For the text-containing cell, return its midpoint in (X, Y) coordinate format. 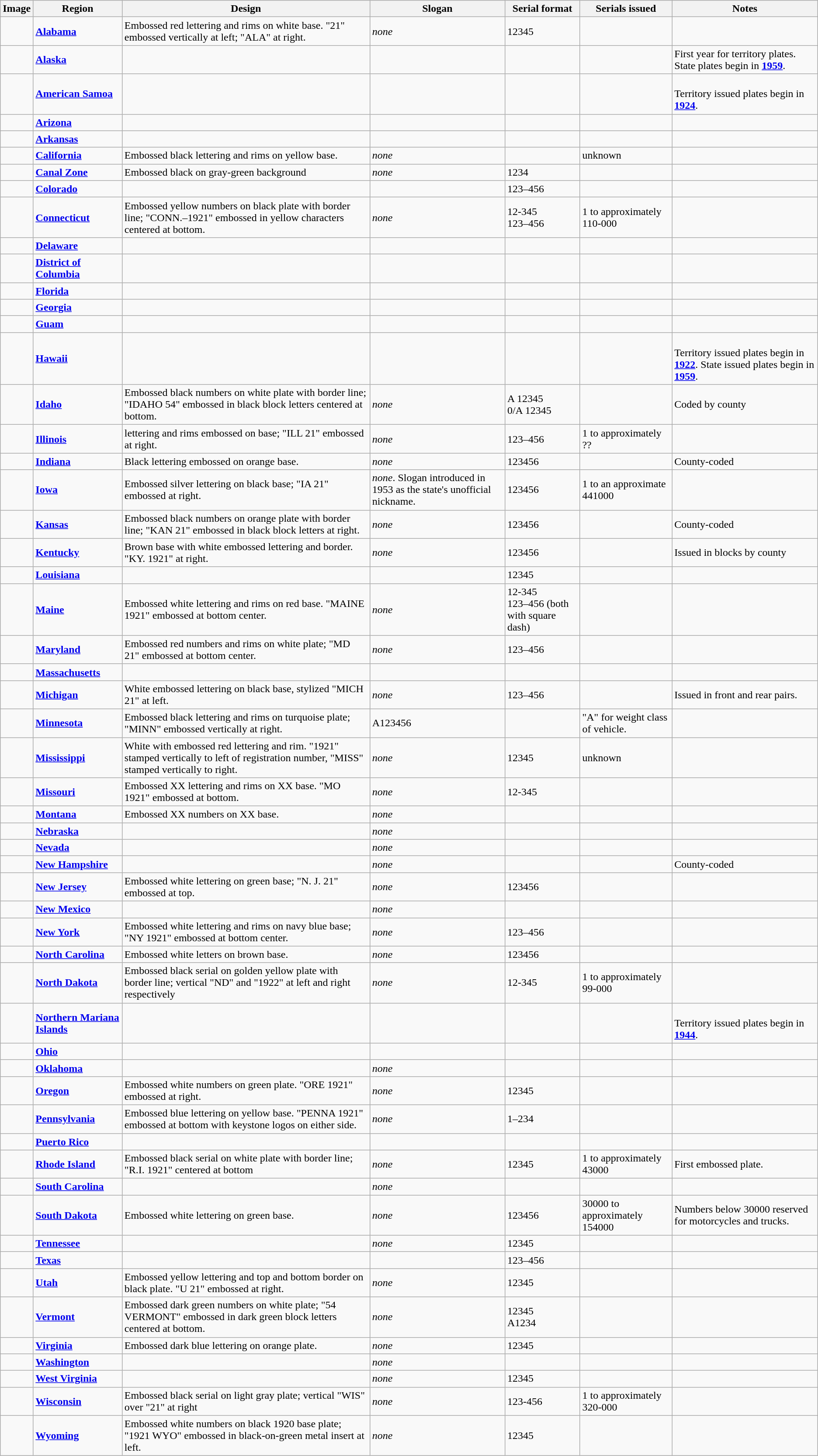
1 to approximately 320-000 (626, 1401)
White with embossed red lettering and rim. "1921" stamped vertically to left of registration number, "MISS" stamped vertically to right. (246, 758)
Territory issued plates begin in 1924. (745, 94)
Embossed blue lettering on yellow base. "PENNA 1921" embossed at bottom with keystone logos on either side. (246, 1119)
Kentucky (78, 552)
Embossed white lettering on green base. (246, 1215)
Canal Zone (78, 172)
North Dakota (78, 983)
"A" for weight class of vehicle. (626, 723)
Kansas (78, 524)
North Carolina (78, 954)
Slogan (437, 9)
Embossed black serial on white plate with border line; "R.I. 1921" centered at bottom (246, 1164)
Vermont (78, 1317)
Ohio (78, 1051)
lettering and rims embossed on base; "ILL 21" embossed at right. (246, 439)
Oklahoma (78, 1068)
Minnesota (78, 723)
Embossed white numbers on black 1920 base plate; "1921 WYO" embossed in black-on-green metal insert at left. (246, 1435)
Rhode Island (78, 1164)
White embossed lettering on black base, stylized "MICH 21" at left. (246, 695)
Georgia (78, 308)
1–234 (542, 1119)
1 to approximately 99-000 (626, 983)
12-345123–456 (542, 217)
1 to an approximate 441000 (626, 490)
South Dakota (78, 1215)
Region (78, 9)
Territory issued plates begin in 1922. State issued plates begin in 1959. (745, 358)
Numbers below 30000 reserved for motorcycles and trucks. (745, 1215)
New Hampshire (78, 864)
New Mexico (78, 909)
Embossed yellow numbers on black plate with border line; "CONN.–1921" embossed in yellow characters centered at bottom. (246, 217)
Embossed dark blue lettering on orange plate. (246, 1345)
Embossed black on gray-green background (246, 172)
New Jersey (78, 887)
Embossed white letters on brown base. (246, 954)
Oregon (78, 1091)
Nevada (78, 848)
Serial format (542, 9)
Mississippi (78, 758)
Massachusetts (78, 672)
Embossed white lettering on green base; "N. J. 21" embossed at top. (246, 887)
Idaho (78, 405)
Embossed white lettering and rims on navy blue base; "NY 1921" embossed at bottom center. (246, 932)
1 to approximately 43000 (626, 1164)
Embossed silver lettering on black base; "IA 21" embossed at right. (246, 490)
Embossed red lettering and rims on white base. "21" embossed vertically at left; "ALA" at right. (246, 31)
Texas (78, 1260)
Embossed white numbers on green plate. "ORE 1921" embossed at right. (246, 1091)
Guam (78, 324)
Puerto Rico (78, 1142)
12-345123–456 (both with square dash) (542, 609)
Black lettering embossed on orange base. (246, 461)
Embossed XX lettering and rims on XX base. "MO 1921" embossed at bottom. (246, 792)
Illinois (78, 439)
Embossed black serial on golden yellow plate with border line; vertical "ND" and "1922" at left and right respectively (246, 983)
Design (246, 9)
Nebraska (78, 831)
30000 to approximately 154000 (626, 1215)
American Samoa (78, 94)
Alaska (78, 59)
Image (17, 9)
Colorado (78, 189)
Delaware (78, 246)
Missouri (78, 792)
Notes (745, 9)
Wyoming (78, 1435)
12345A1234 (542, 1317)
New York (78, 932)
1 to approximately ?? (626, 439)
123-456 (542, 1401)
Issued in front and rear pairs. (745, 695)
Territory issued plates begin in 1944. (745, 1023)
none. Slogan introduced in 1953 as the state's unofficial nickname. (437, 490)
A 123450/A 12345 (542, 405)
Arizona (78, 122)
Embossed white lettering and rims on red base. "MAINE 1921" embossed at bottom center. (246, 609)
Washington (78, 1362)
Michigan (78, 695)
Montana (78, 815)
Embossed XX numbers on XX base. (246, 815)
Wisconsin (78, 1401)
Iowa (78, 490)
Louisiana (78, 575)
1 to approximately 110-000 (626, 217)
Issued in blocks by county (745, 552)
Pennsylvania (78, 1119)
Embossed black serial on light gray plate; vertical "WIS" over "21" at right (246, 1401)
Embossed yellow lettering and top and bottom border on black plate. "U 21" embossed at right. (246, 1283)
Embossed red numbers and rims on white plate; "MD 21" embossed at bottom center. (246, 649)
California (78, 156)
Indiana (78, 461)
Embossed dark green numbers on white plate; "54 VERMONT" embossed in dark green block letters centered at bottom. (246, 1317)
Virginia (78, 1345)
First embossed plate. (745, 1164)
Embossed black numbers on white plate with border line; "IDAHO 54" embossed in black block letters centered at bottom. (246, 405)
Embossed black lettering and rims on turquoise plate; "MINN" embossed vertically at right. (246, 723)
Coded by county (745, 405)
Brown base with white embossed lettering and border. "KY. 1921" at right. (246, 552)
Maryland (78, 649)
Alabama (78, 31)
First year for territory plates. State plates begin in 1959. (745, 59)
Arkansas (78, 139)
Tennessee (78, 1244)
West Virginia (78, 1379)
District of Columbia (78, 268)
South Carolina (78, 1187)
Florida (78, 291)
Maine (78, 609)
1234 (542, 172)
A123456 (437, 723)
Serials issued (626, 9)
Connecticut (78, 217)
Hawaii (78, 358)
Utah (78, 1283)
Embossed black numbers on orange plate with border line; "KAN 21" embossed in black block letters at right. (246, 524)
Embossed black lettering and rims on yellow base. (246, 156)
Northern Mariana Islands (78, 1023)
